Find where the given text appears and provide that cell's center as [x, y] coordinate. 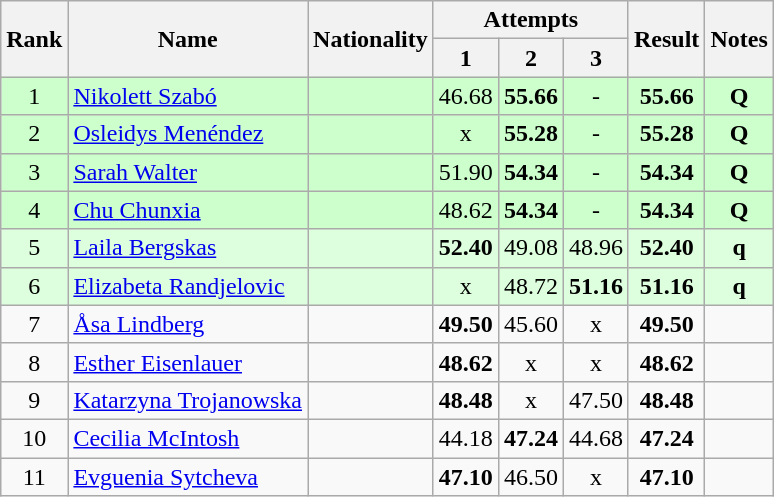
51.90 [466, 172]
49.08 [530, 248]
Nikolett Szabó [188, 96]
Laila Bergskas [188, 248]
Result [666, 39]
11 [34, 477]
47.50 [596, 400]
48.72 [530, 286]
Esther Eisenlauer [188, 362]
8 [34, 362]
46.68 [466, 96]
44.18 [466, 438]
10 [34, 438]
6 [34, 286]
5 [34, 248]
Notes [739, 39]
Evguenia Sytcheva [188, 477]
Katarzyna Trojanowska [188, 400]
4 [34, 210]
Cecilia McIntosh [188, 438]
Nationality [371, 39]
Elizabeta Randjelovic [188, 286]
9 [34, 400]
Osleidys Menéndez [188, 134]
Sarah Walter [188, 172]
46.50 [530, 477]
7 [34, 324]
Chu Chunxia [188, 210]
Attempts [530, 20]
Name [188, 39]
Rank [34, 39]
44.68 [596, 438]
45.60 [530, 324]
Åsa Lindberg [188, 324]
48.96 [596, 248]
